Scan for the cell matching the given text and deliver its [x, y] coordinate at center. 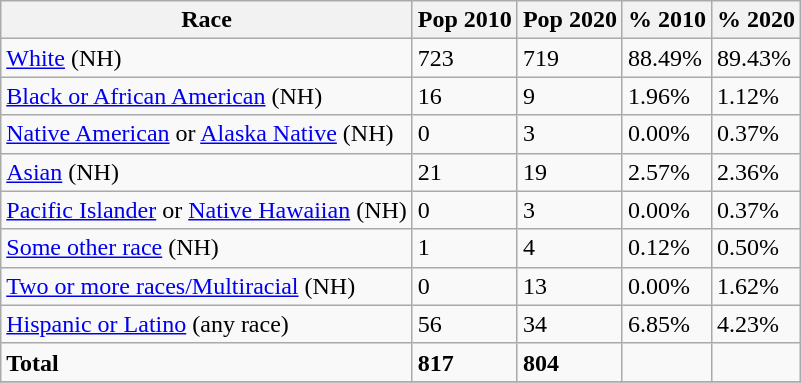
34 [570, 324]
1.62% [756, 286]
9 [570, 96]
Native American or Alaska Native (NH) [207, 134]
4 [570, 248]
Total [207, 362]
21 [464, 172]
% 2020 [756, 20]
Pop 2020 [570, 20]
0.50% [756, 248]
2.57% [666, 172]
6.85% [666, 324]
804 [570, 362]
Black or African American (NH) [207, 96]
0.12% [666, 248]
719 [570, 58]
% 2010 [666, 20]
13 [570, 286]
16 [464, 96]
89.43% [756, 58]
Asian (NH) [207, 172]
Two or more races/Multiracial (NH) [207, 286]
1 [464, 248]
Pacific Islander or Native Hawaiian (NH) [207, 210]
19 [570, 172]
56 [464, 324]
1.96% [666, 96]
723 [464, 58]
4.23% [756, 324]
2.36% [756, 172]
1.12% [756, 96]
Some other race (NH) [207, 248]
Race [207, 20]
88.49% [666, 58]
817 [464, 362]
Pop 2010 [464, 20]
Hispanic or Latino (any race) [207, 324]
White (NH) [207, 58]
